Capture the cell that displays the provided text and extract its (X, Y) central coordinate. 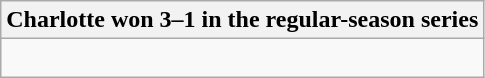
Charlotte won 3–1 in the regular-season series (242, 20)
